Pinpoint the cell where the given text exists, returning its (x, y) midpoint coordinate. 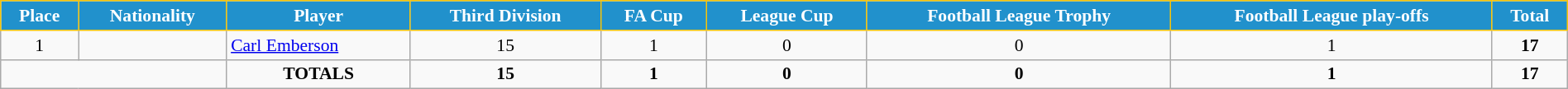
Carl Emberson (318, 45)
Nationality (152, 16)
FA Cup (653, 16)
League Cup (787, 16)
Third Division (505, 16)
TOTALS (318, 74)
Player (318, 16)
Football League Trophy (1019, 16)
Football League play-offs (1331, 16)
Place (40, 16)
Total (1530, 16)
